Determine the [X, Y] coordinate at the center of the cell enclosing the given text.  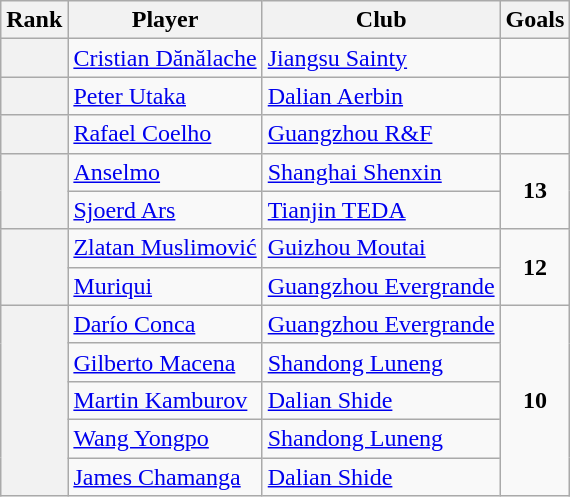
Goals [535, 20]
Muriqui [165, 286]
Jiangsu Sainty [381, 58]
Gilberto Macena [165, 362]
Sjoerd Ars [165, 210]
James Chamanga [165, 477]
Peter Utaka [165, 96]
Rank [34, 20]
Club [381, 20]
Martin Kamburov [165, 400]
Tianjin TEDA [381, 210]
Cristian Dănălache [165, 58]
Darío Conca [165, 324]
Anselmo [165, 172]
10 [535, 400]
Rafael Coelho [165, 134]
Guangzhou R&F [381, 134]
13 [535, 191]
Dalian Aerbin [381, 96]
Shanghai Shenxin [381, 172]
Zlatan Muslimović [165, 248]
Wang Yongpo [165, 438]
Player [165, 20]
12 [535, 267]
Guizhou Moutai [381, 248]
